Locate the cell with the specified text and output its [x, y] center coordinate. 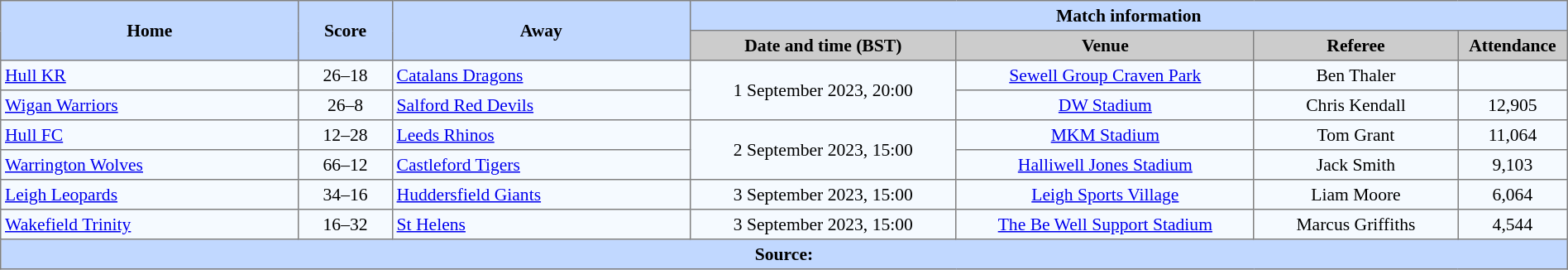
Sewell Group Craven Park [1105, 75]
Date and time (BST) [823, 46]
The Be Well Support Stadium [1105, 224]
Ben Thaler [1355, 75]
4,544 [1513, 224]
Score [346, 31]
MKM Stadium [1105, 135]
Referee [1355, 46]
Tom Grant [1355, 135]
16–32 [346, 224]
12,905 [1513, 105]
34–16 [346, 195]
Salford Red Devils [541, 105]
66–12 [346, 165]
26–8 [346, 105]
Halliwell Jones Stadium [1105, 165]
Jack Smith [1355, 165]
Wigan Warriors [150, 105]
2 September 2023, 15:00 [823, 150]
12–28 [346, 135]
Hull FC [150, 135]
DW Stadium [1105, 105]
Hull KR [150, 75]
Huddersfield Giants [541, 195]
Catalans Dragons [541, 75]
Match information [1128, 16]
11,064 [1513, 135]
Leigh Leopards [150, 195]
Away [541, 31]
Chris Kendall [1355, 105]
Castleford Tigers [541, 165]
Home [150, 31]
Marcus Griffiths [1355, 224]
9,103 [1513, 165]
Warrington Wolves [150, 165]
Attendance [1513, 46]
Leigh Sports Village [1105, 195]
6,064 [1513, 195]
Leeds Rhinos [541, 135]
1 September 2023, 20:00 [823, 90]
Wakefield Trinity [150, 224]
Source: [784, 254]
Liam Moore [1355, 195]
26–18 [346, 75]
St Helens [541, 224]
Venue [1105, 46]
